Output the [x, y] coordinate of the center of the cell containing the given text.  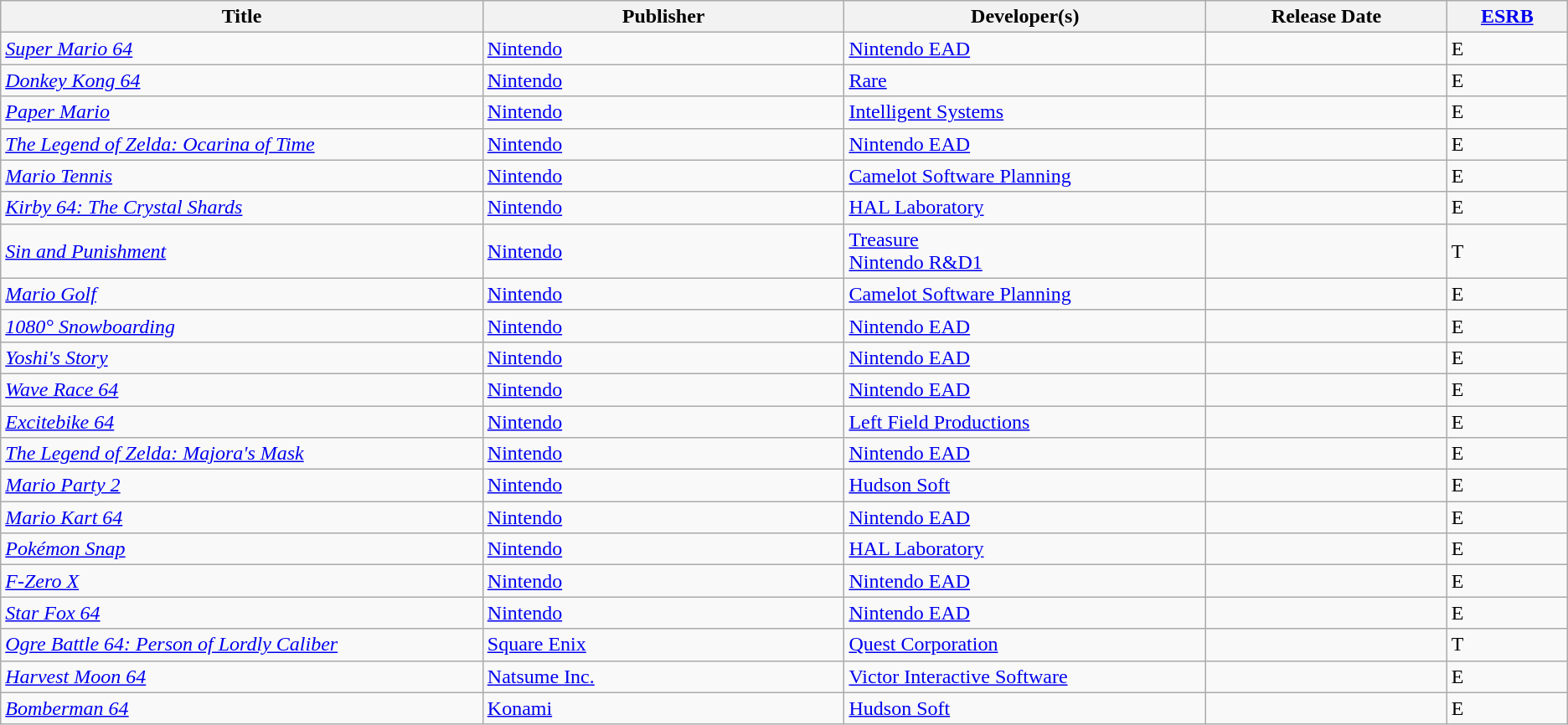
ESRB [1507, 17]
Release Date [1327, 17]
Sin and Punishment [242, 251]
F-Zero X [242, 581]
Wave Race 64 [242, 389]
TreasureNintendo R&D1 [1025, 251]
Harvest Moon 64 [242, 676]
Bomberman 64 [242, 708]
Paper Mario [242, 112]
Ogre Battle 64: Person of Lordly Caliber [242, 645]
Publisher [663, 17]
Victor Interactive Software [1025, 676]
Mario Golf [242, 294]
Quest Corporation [1025, 645]
Donkey Kong 64 [242, 80]
Developer(s) [1025, 17]
Mario Tennis [242, 176]
Square Enix [663, 645]
Title [242, 17]
Left Field Productions [1025, 421]
Star Fox 64 [242, 613]
The Legend of Zelda: Majora's Mask [242, 454]
1080° Snowboarding [242, 326]
Mario Kart 64 [242, 517]
Rare [1025, 80]
Mario Party 2 [242, 486]
Pokémon Snap [242, 549]
Yoshi's Story [242, 357]
Intelligent Systems [1025, 112]
Konami [663, 708]
Super Mario 64 [242, 49]
Natsume Inc. [663, 676]
Excitebike 64 [242, 421]
The Legend of Zelda: Ocarina of Time [242, 144]
Kirby 64: The Crystal Shards [242, 208]
